Capture the cell that displays the provided text and extract its (x, y) central coordinate. 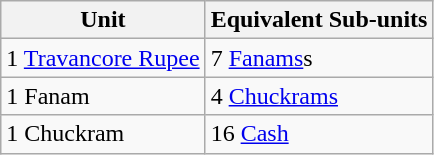
16 Cash (319, 134)
Equivalent Sub-units (319, 20)
1 Chuckram (103, 134)
Unit (103, 20)
7 Fanamss (319, 58)
1 Travancore Rupee (103, 58)
1 Fanam (103, 96)
4 Chuckrams (319, 96)
